For the text-containing cell, return its midpoint in [x, y] coordinate format. 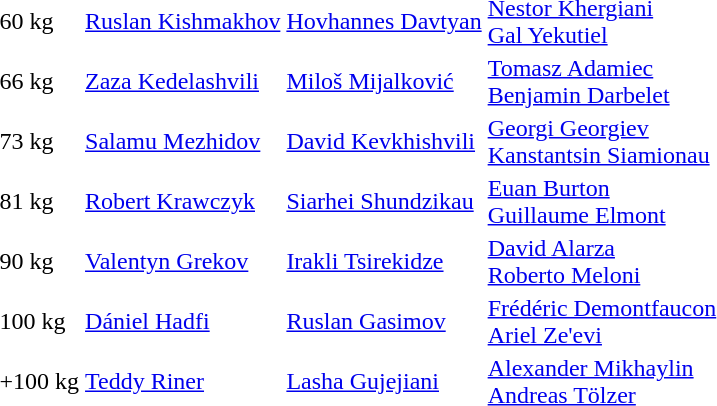
Dániel Hadfi [183, 322]
Miloš Mijalković [384, 82]
Salamu Mezhidov [183, 142]
David Kevkhishvili [384, 142]
Zaza Kedelashvili [183, 82]
Robert Krawczyk [183, 202]
Ruslan Gasimov [384, 322]
Irakli Tsirekidze [384, 262]
Valentyn Grekov [183, 262]
Siarhei Shundzikau [384, 202]
